Output the (x, y) coordinate of the center of the cell containing the given text.  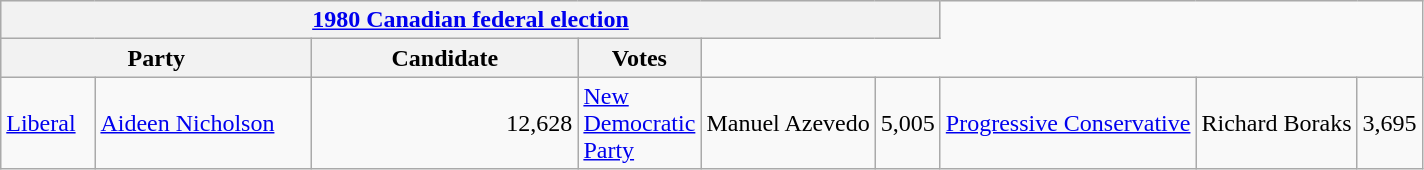
1980 Canadian federal election (471, 20)
Manuel Azevedo (788, 123)
Liberal (48, 123)
12,628 (445, 123)
New Democratic Party (640, 123)
3,695 (1390, 123)
Aideen Nicholson (204, 123)
Party (156, 58)
Richard Boraks (1276, 123)
Progressive Conservative (1068, 123)
Candidate (445, 58)
5,005 (908, 123)
Votes (640, 58)
